Locate the cell with the specified text and output its (x, y) center coordinate. 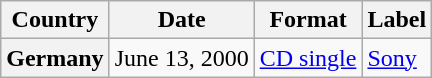
Label (397, 20)
June 13, 2000 (182, 58)
CD single (308, 58)
Germany (55, 58)
Sony (397, 58)
Format (308, 20)
Date (182, 20)
Country (55, 20)
